Identify which cell holds the provided text, then report its (x, y) central coordinate. 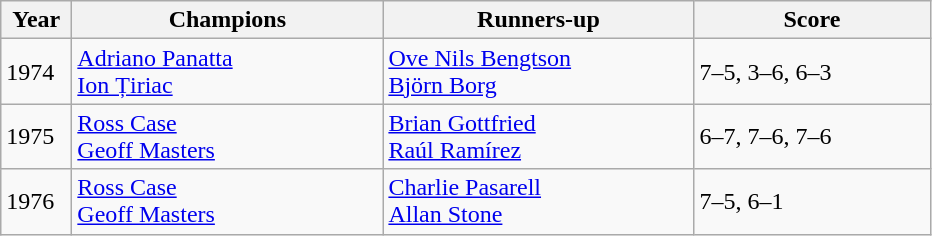
1975 (36, 136)
7–5, 3–6, 6–3 (812, 72)
Champions (228, 20)
6–7, 7–6, 7–6 (812, 136)
Year (36, 20)
Score (812, 20)
7–5, 6–1 (812, 202)
1974 (36, 72)
Charlie Pasarell Allan Stone (538, 202)
Adriano Panatta Ion Țiriac (228, 72)
1976 (36, 202)
Ove Nils Bengtson Björn Borg (538, 72)
Brian Gottfried Raúl Ramírez (538, 136)
Runners-up (538, 20)
